Return [X, Y] of the center of cell containing provided text 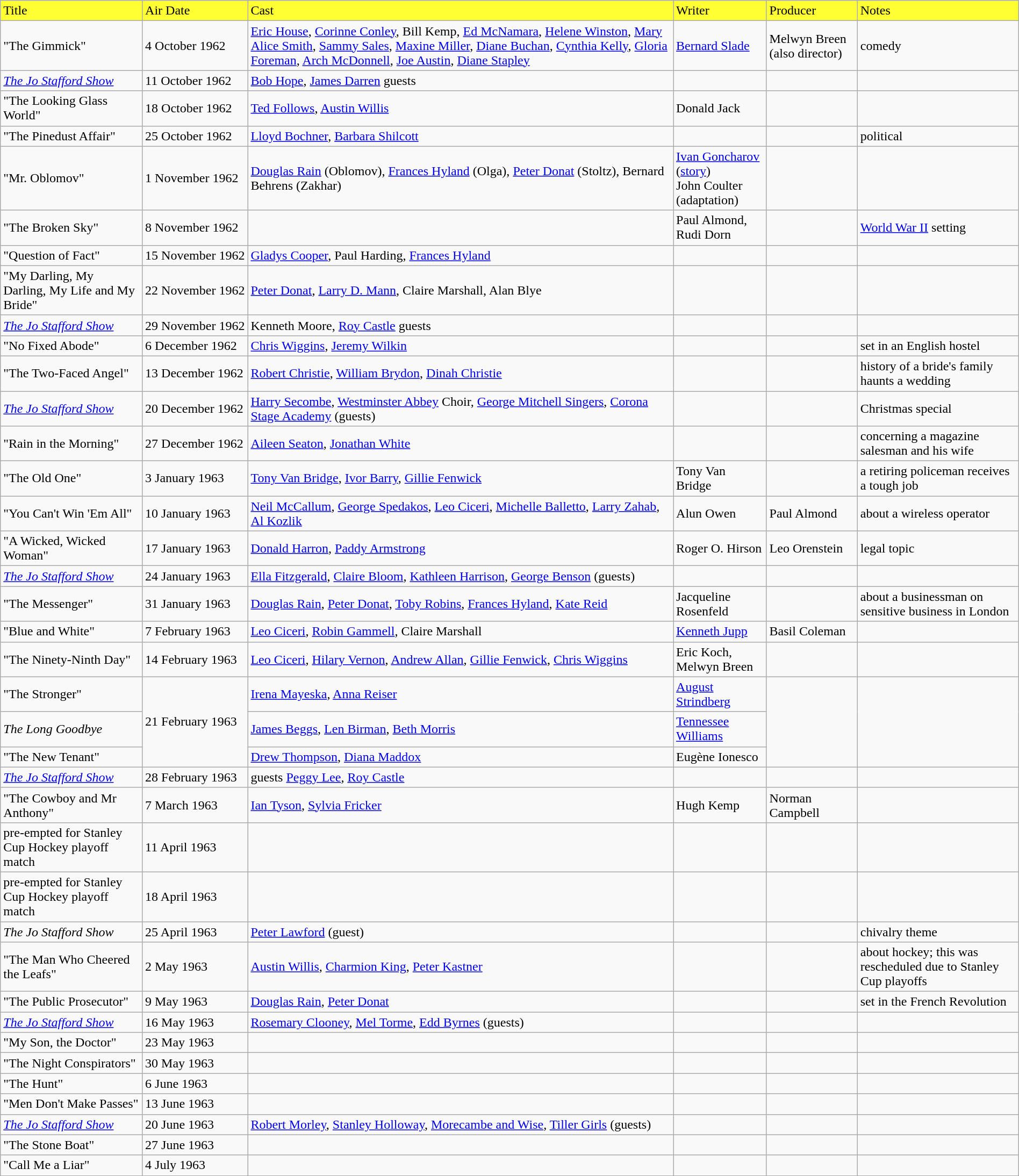
20 December 1962 [195, 408]
Douglas Rain (Oblomov), Frances Hyland (Olga), Peter Donat (Stoltz), Bernard Behrens (Zakhar) [461, 178]
"A Wicked, Wicked Woman" [71, 548]
13 December 1962 [195, 373]
Aileen Seaton, Jonathan White [461, 444]
Ivan Goncharov (story)John Coulter (adaptation) [720, 178]
about a businessman on sensitive business in London [938, 604]
"The Old One" [71, 478]
about hockey; this was rescheduled due to Stanley Cup playoffs [938, 967]
"Call Me a Liar" [71, 1165]
"The Stronger" [71, 694]
Robert Morley, Stanley Holloway, Morecambe and Wise, Tiller Girls (guests) [461, 1124]
August Strindberg [720, 694]
Hugh Kemp [720, 805]
Lloyd Bochner, Barbara Shilcott [461, 136]
27 December 1962 [195, 444]
about a wireless operator [938, 514]
29 November 1962 [195, 325]
"Rain in the Morning" [71, 444]
21 February 1963 [195, 722]
8 November 1962 [195, 228]
"The Man Who Cheered the Leafs" [71, 967]
Roger O. Hirson [720, 548]
Rosemary Clooney, Mel Torme, Edd Byrnes (guests) [461, 1022]
set in the French Revolution [938, 1002]
Peter Lawford (guest) [461, 931]
3 January 1963 [195, 478]
"The Gimmick" [71, 46]
9 May 1963 [195, 1002]
30 May 1963 [195, 1063]
Douglas Rain, Peter Donat [461, 1002]
31 January 1963 [195, 604]
14 February 1963 [195, 659]
The Long Goodbye [71, 729]
Notes [938, 11]
Alun Owen [720, 514]
"Question of Fact" [71, 255]
"Men Don't Make Passes" [71, 1104]
"You Can't Win 'Em All" [71, 514]
11 October 1962 [195, 81]
"The Broken Sky" [71, 228]
Basil Coleman [812, 632]
Ted Follows, Austin Willis [461, 109]
23 May 1963 [195, 1043]
political [938, 136]
James Beggs, Len Birman, Beth Morris [461, 729]
guests Peggy Lee, Roy Castle [461, 777]
17 January 1963 [195, 548]
"Mr. Oblomov" [71, 178]
"Blue and White" [71, 632]
"No Fixed Abode" [71, 346]
Leo Ciceri, Robin Gammell, Claire Marshall [461, 632]
"My Darling, My Darling, My Life and My Bride" [71, 290]
Paul Almond, Rudi Dorn [720, 228]
6 June 1963 [195, 1084]
a retiring policeman receives a tough job [938, 478]
Eugène Ionesco [720, 757]
"The Hunt" [71, 1084]
"The Public Prosecutor" [71, 1002]
"The Night Conspirators" [71, 1063]
"The Messenger" [71, 604]
4 October 1962 [195, 46]
Jacqueline Rosenfeld [720, 604]
24 January 1963 [195, 576]
history of a bride's family haunts a wedding [938, 373]
13 June 1963 [195, 1104]
25 October 1962 [195, 136]
Leo Ciceri, Hilary Vernon, Andrew Allan, Gillie Fenwick, Chris Wiggins [461, 659]
28 February 1963 [195, 777]
chivalry theme [938, 931]
18 April 1963 [195, 897]
Neil McCallum, George Spedakos, Leo Ciceri, Michelle Balletto, Larry Zahab, Al Kozlik [461, 514]
Irena Mayeska, Anna Reiser [461, 694]
"The Ninety-Ninth Day" [71, 659]
Ella Fitzgerald, Claire Bloom, Kathleen Harrison, George Benson (guests) [461, 576]
Tony Van Bridge, Ivor Barry, Gillie Fenwick [461, 478]
Drew Thompson, Diana Maddox [461, 757]
World War II setting [938, 228]
20 June 1963 [195, 1124]
16 May 1963 [195, 1022]
Harry Secombe, Westminster Abbey Choir, George Mitchell Singers, Corona Stage Academy (guests) [461, 408]
2 May 1963 [195, 967]
Norman Campbell [812, 805]
"The New Tenant" [71, 757]
Kenneth Jupp [720, 632]
7 February 1963 [195, 632]
Air Date [195, 11]
legal topic [938, 548]
Gladys Cooper, Paul Harding, Frances Hyland [461, 255]
Tony Van Bridge [720, 478]
Donald Jack [720, 109]
27 June 1963 [195, 1145]
15 November 1962 [195, 255]
Bob Hope, James Darren guests [461, 81]
"The Two-Faced Angel" [71, 373]
comedy [938, 46]
Ian Tyson, Sylvia Fricker [461, 805]
set in an English hostel [938, 346]
Austin Willis, Charmion King, Peter Kastner [461, 967]
11 April 1963 [195, 847]
Bernard Slade [720, 46]
Title [71, 11]
"The Cowboy and Mr Anthony" [71, 805]
6 December 1962 [195, 346]
Eric Koch, Melwyn Breen [720, 659]
Producer [812, 11]
18 October 1962 [195, 109]
25 April 1963 [195, 931]
Leo Orenstein [812, 548]
Peter Donat, Larry D. Mann, Claire Marshall, Alan Blye [461, 290]
7 March 1963 [195, 805]
"The Pinedust Affair" [71, 136]
"The Stone Boat" [71, 1145]
10 January 1963 [195, 514]
Writer [720, 11]
Douglas Rain, Peter Donat, Toby Robins, Frances Hyland, Kate Reid [461, 604]
Robert Christie, William Brydon, Dinah Christie [461, 373]
1 November 1962 [195, 178]
Kenneth Moore, Roy Castle guests [461, 325]
4 July 1963 [195, 1165]
Donald Harron, Paddy Armstrong [461, 548]
Melwyn Breen (also director) [812, 46]
concerning a magazine salesman and his wife [938, 444]
Christmas special [938, 408]
Chris Wiggins, Jeremy Wilkin [461, 346]
22 November 1962 [195, 290]
Tennessee Williams [720, 729]
Cast [461, 11]
"My Son, the Doctor" [71, 1043]
Paul Almond [812, 514]
"The Looking Glass World" [71, 109]
